Pinpoint the cell where the given text exists, returning its [X, Y] midpoint coordinate. 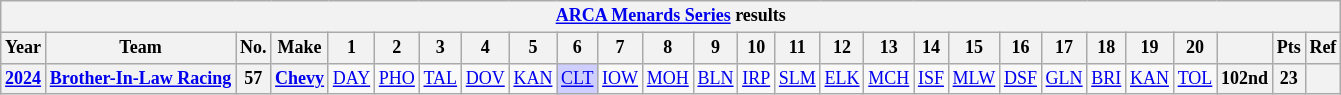
TAL [440, 78]
15 [974, 48]
102nd [1245, 78]
18 [1106, 48]
Ref [1323, 48]
9 [716, 48]
DSF [1021, 78]
14 [932, 48]
CLT [578, 78]
7 [620, 48]
BRI [1106, 78]
GLN [1064, 78]
12 [842, 48]
4 [485, 48]
BLN [716, 78]
20 [1194, 48]
ELK [842, 78]
6 [578, 48]
Chevy [300, 78]
2024 [24, 78]
8 [668, 48]
SLM [798, 78]
TOL [1194, 78]
16 [1021, 48]
IOW [620, 78]
17 [1064, 48]
Make [300, 48]
13 [889, 48]
ISF [932, 78]
19 [1150, 48]
Year [24, 48]
No. [254, 48]
57 [254, 78]
MOH [668, 78]
IRP [756, 78]
ARCA Menards Series results [671, 16]
DOV [485, 78]
2 [396, 48]
10 [756, 48]
DAY [351, 78]
PHO [396, 78]
1 [351, 48]
11 [798, 48]
23 [1288, 78]
Brother-In-Law Racing [140, 78]
Team [140, 48]
MCH [889, 78]
MLW [974, 78]
5 [533, 48]
Pts [1288, 48]
3 [440, 48]
